Pinpoint the cell where the given text exists, returning its (X, Y) midpoint coordinate. 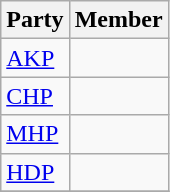
HDP (35, 172)
AKP (35, 58)
Party (35, 20)
Member (118, 20)
CHP (35, 96)
MHP (35, 134)
